Output the [x, y] coordinate of the center of the cell containing the given text.  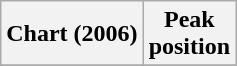
Chart (2006) [72, 34]
Peakposition [189, 34]
